For the text-containing cell, return its midpoint in [x, y] coordinate format. 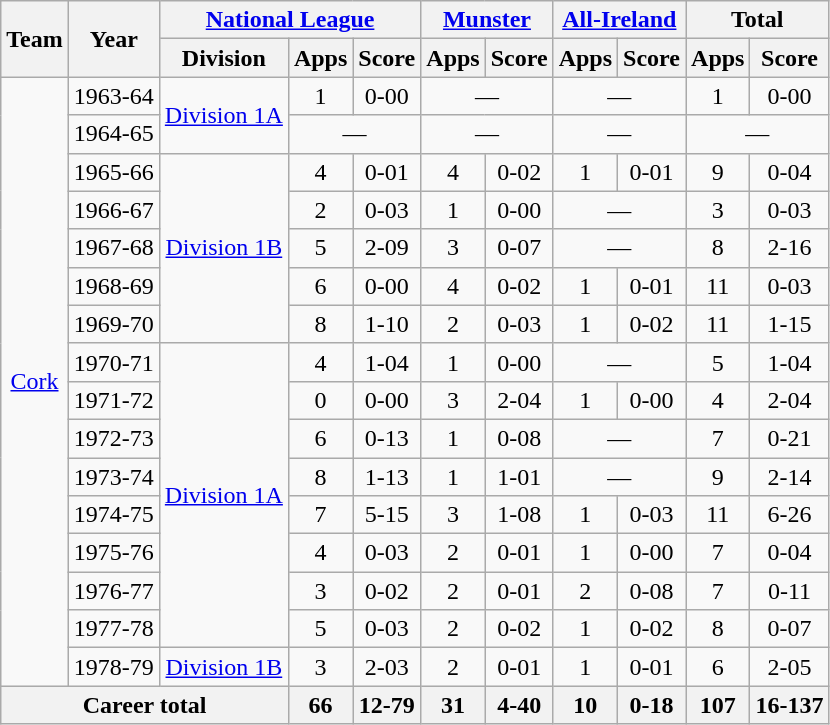
1968-69 [114, 286]
Division [224, 58]
1-13 [387, 477]
Career total [145, 705]
1977-78 [114, 629]
31 [453, 705]
1975-76 [114, 553]
1-01 [519, 477]
66 [320, 705]
1966-67 [114, 210]
2-03 [387, 667]
All-Ireland [619, 20]
1974-75 [114, 515]
0-13 [387, 438]
Team [35, 39]
5-15 [387, 515]
1964-65 [114, 134]
1-10 [387, 324]
1-15 [790, 324]
1-08 [519, 515]
4-40 [519, 705]
10 [585, 705]
12-79 [387, 705]
Total [758, 20]
0-21 [790, 438]
2-05 [790, 667]
2-09 [387, 248]
1972-73 [114, 438]
2-16 [790, 248]
2-14 [790, 477]
Year [114, 39]
16-137 [790, 705]
1973-74 [114, 477]
1978-79 [114, 667]
Munster [487, 20]
1976-77 [114, 591]
1969-70 [114, 324]
0-11 [790, 591]
0 [320, 400]
1965-66 [114, 172]
107 [718, 705]
0-18 [652, 705]
6-26 [790, 515]
1970-71 [114, 362]
1963-64 [114, 96]
1971-72 [114, 400]
1967-68 [114, 248]
National League [290, 20]
Cork [35, 382]
